Locate the cell with the specified text and output its (x, y) center coordinate. 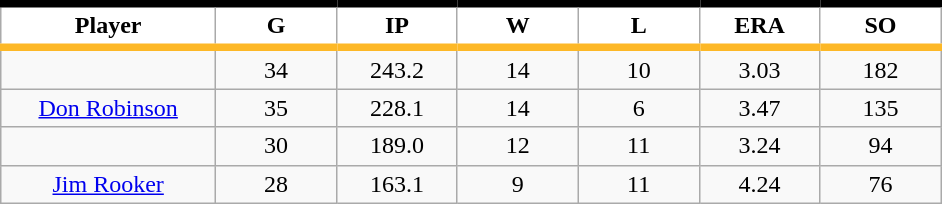
Don Robinson (108, 108)
SO (880, 26)
228.1 (396, 108)
IP (396, 26)
9 (518, 184)
Player (108, 26)
10 (638, 68)
163.1 (396, 184)
94 (880, 146)
W (518, 26)
Jim Rooker (108, 184)
28 (276, 184)
L (638, 26)
3.03 (760, 68)
G (276, 26)
ERA (760, 26)
3.24 (760, 146)
135 (880, 108)
243.2 (396, 68)
34 (276, 68)
4.24 (760, 184)
12 (518, 146)
189.0 (396, 146)
76 (880, 184)
3.47 (760, 108)
6 (638, 108)
182 (880, 68)
35 (276, 108)
30 (276, 146)
